Pinpoint the cell where the given text exists, returning its (x, y) midpoint coordinate. 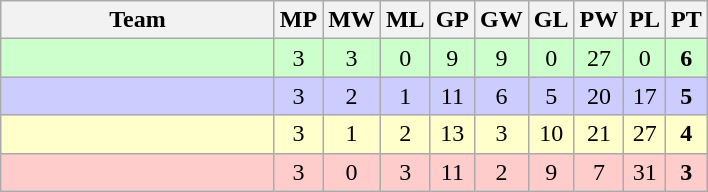
21 (599, 134)
7 (599, 172)
10 (551, 134)
31 (645, 172)
ML (405, 20)
MP (298, 20)
GP (452, 20)
MW (352, 20)
PW (599, 20)
GW (502, 20)
4 (687, 134)
PT (687, 20)
13 (452, 134)
17 (645, 96)
20 (599, 96)
GL (551, 20)
PL (645, 20)
Team (138, 20)
